Detect which cell encompasses the target text, then output its [x, y] center coordinate. 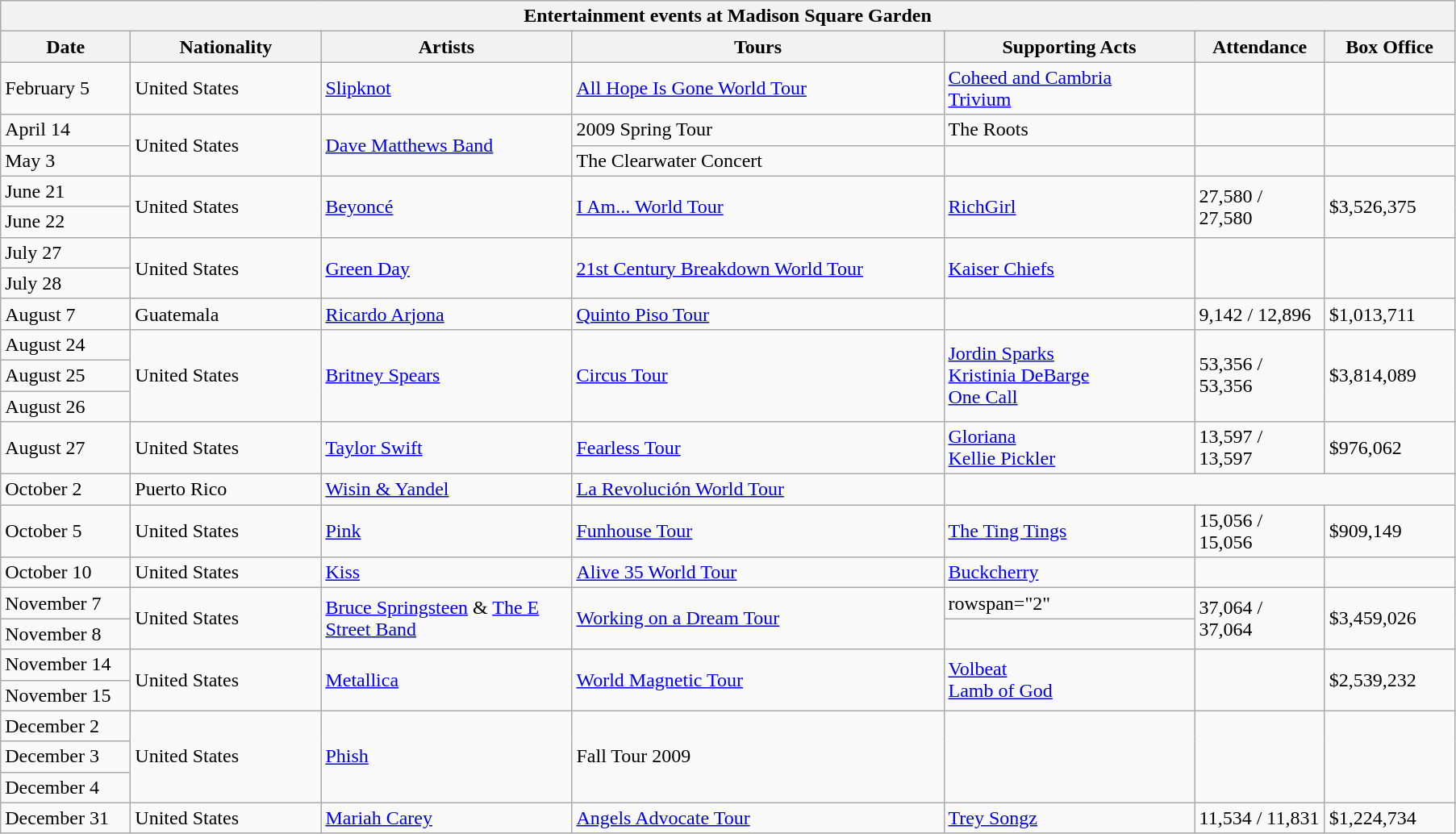
October 5 [66, 531]
August 7 [66, 314]
Nationality [226, 47]
RichGirl [1070, 206]
$1,224,734 [1389, 818]
Coheed and CambriaTrivium [1070, 89]
Beyoncé [447, 206]
December 4 [66, 787]
$2,539,232 [1389, 680]
December 3 [66, 757]
All Hope Is Gone World Tour [758, 89]
Trey Songz [1070, 818]
June 22 [66, 222]
Supporting Acts [1070, 47]
21st Century Breakdown World Tour [758, 268]
$3,814,089 [1389, 375]
October 2 [66, 490]
$3,526,375 [1389, 206]
Taylor Swift [447, 448]
Guatemala [226, 314]
November 7 [66, 603]
Date [66, 47]
Dave Matthews Band [447, 145]
Quinto Piso Tour [758, 314]
November 15 [66, 695]
The Clearwater Concert [758, 161]
Angels Advocate Tour [758, 818]
November 14 [66, 665]
Fearless Tour [758, 448]
December 31 [66, 818]
53,356 / 53,356 [1260, 375]
Green Day [447, 268]
Tours [758, 47]
August 27 [66, 448]
I Am... World Tour [758, 206]
Box Office [1389, 47]
October 10 [66, 573]
Working on a Dream Tour [758, 619]
9,142 / 12,896 [1260, 314]
Attendance [1260, 47]
Circus Tour [758, 375]
The Roots [1070, 130]
February 5 [66, 89]
Slipknot [447, 89]
VolbeatLamb of God [1070, 680]
GlorianaKellie Pickler [1070, 448]
Alive 35 World Tour [758, 573]
Artists [447, 47]
$3,459,026 [1389, 619]
Funhouse Tour [758, 531]
April 14 [66, 130]
Fall Tour 2009 [758, 757]
Pink [447, 531]
August 25 [66, 375]
Mariah Carey [447, 818]
May 3 [66, 161]
11,534 / 11,831 [1260, 818]
15,056 / 15,056 [1260, 531]
rowspan="2" [1070, 603]
$909,149 [1389, 531]
The Ting Tings [1070, 531]
Ricardo Arjona [447, 314]
13,597 / 13,597 [1260, 448]
July 28 [66, 283]
Phish [447, 757]
August 26 [66, 406]
Entertainment events at Madison Square Garden [728, 16]
Buckcherry [1070, 573]
37,064 / 37,064 [1260, 619]
November 8 [66, 634]
Wisin & Yandel [447, 490]
July 27 [66, 252]
La Revolución World Tour [758, 490]
27,580 / 27,580 [1260, 206]
Metallica [447, 680]
August 24 [66, 344]
Puerto Rico [226, 490]
Britney Spears [447, 375]
$976,062 [1389, 448]
2009 Spring Tour [758, 130]
Bruce Springsteen & The E Street Band [447, 619]
December 2 [66, 726]
$1,013,711 [1389, 314]
Jordin SparksKristinia DeBargeOne Call [1070, 375]
World Magnetic Tour [758, 680]
Kiss [447, 573]
Kaiser Chiefs [1070, 268]
June 21 [66, 191]
